Search for the cell housing the specified text and yield its [x, y] center coordinate. 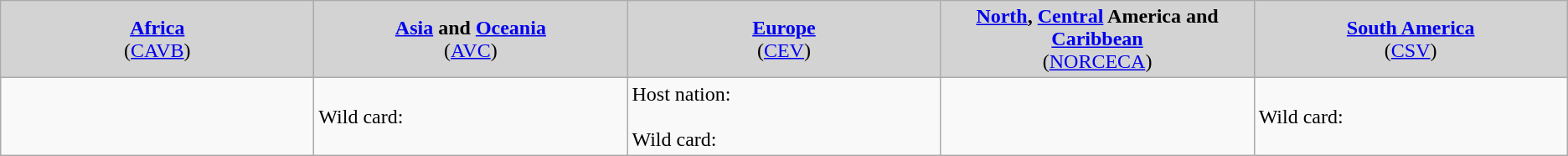
Africa (CAVB) [157, 39]
Europe (CEV) [784, 39]
Host nation: Wild card: [784, 117]
South America (CSV) [1411, 39]
North, Central America and Caribbean (NORCECA) [1097, 39]
Asia and Oceania (AVC) [471, 39]
